Capture the cell that displays the provided text and extract its [X, Y] central coordinate. 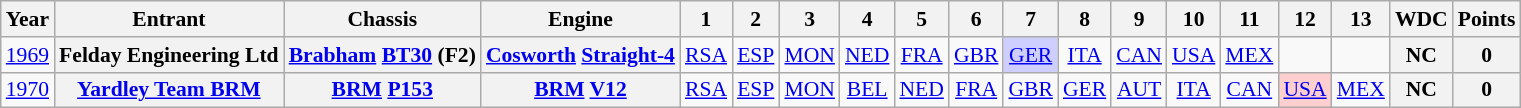
1 [706, 19]
Year [28, 19]
3 [810, 19]
10 [1194, 19]
BEL [867, 90]
8 [1084, 19]
1969 [28, 55]
5 [921, 19]
1970 [28, 90]
9 [1139, 19]
12 [1304, 19]
Points [1487, 19]
Chassis [382, 19]
6 [976, 19]
BRM P153 [382, 90]
Cosworth Straight-4 [580, 55]
AUT [1139, 90]
Engine [580, 19]
Yardley Team BRM [169, 90]
2 [756, 19]
Brabham BT30 (F2) [382, 55]
Felday Engineering Ltd [169, 55]
13 [1361, 19]
11 [1249, 19]
BRM V12 [580, 90]
Entrant [169, 19]
7 [1030, 19]
4 [867, 19]
WDC [1422, 19]
